Detect which cell encompasses the target text, then output its (X, Y) center coordinate. 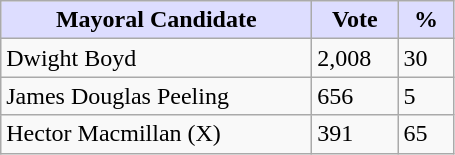
Mayoral Candidate (156, 20)
James Douglas Peeling (156, 96)
391 (355, 134)
5 (426, 96)
% (426, 20)
30 (426, 58)
Dwight Boyd (156, 58)
65 (426, 134)
656 (355, 96)
2,008 (355, 58)
Hector Macmillan (X) (156, 134)
Vote (355, 20)
